Extract the (X, Y) coordinate from the center of the cell holding the provided text.  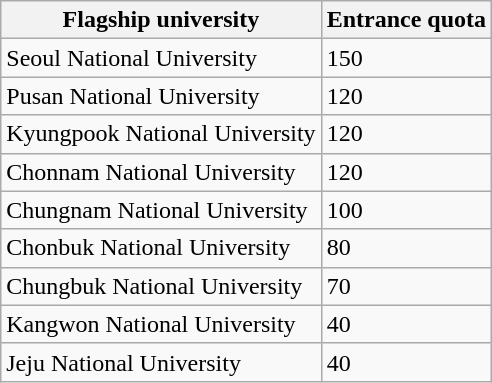
80 (406, 248)
Jeju National University (161, 362)
Seoul National University (161, 58)
Flagship university (161, 20)
70 (406, 286)
Chungnam National University (161, 210)
Entrance quota (406, 20)
Pusan National University (161, 96)
Kyungpook National University (161, 134)
Kangwon National University (161, 324)
Chonnam National University (161, 172)
Chungbuk National University (161, 286)
100 (406, 210)
Chonbuk National University (161, 248)
150 (406, 58)
